Pinpoint the cell where the given text exists, returning its [X, Y] midpoint coordinate. 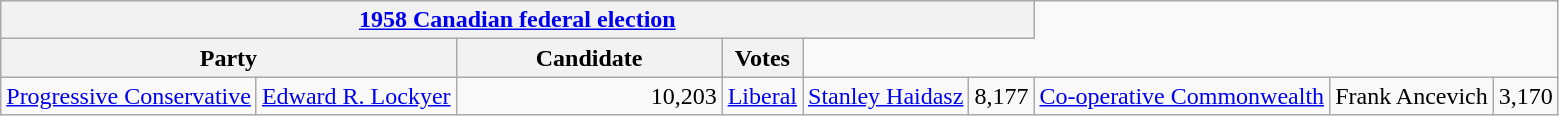
1958 Canadian federal election [518, 20]
Co-operative Commonwealth [1182, 96]
3,170 [1526, 96]
10,203 [589, 96]
Liberal [762, 96]
Party [228, 58]
Edward R. Lockyer [356, 96]
Votes [762, 58]
Frank Ancevich [1412, 96]
Progressive Conservative [129, 96]
8,177 [1002, 96]
Stanley Haidasz [886, 96]
Candidate [589, 58]
